Return (x, y) of the center of cell containing provided text 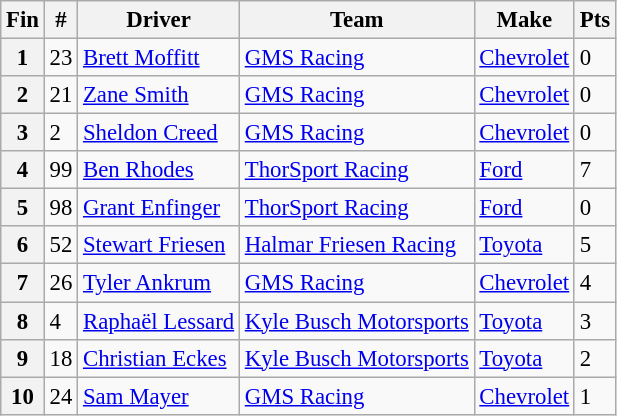
Driver (159, 20)
6 (23, 245)
10 (23, 396)
21 (60, 95)
Team (356, 20)
Stewart Friesen (159, 245)
26 (60, 283)
Raphaël Lessard (159, 321)
98 (60, 208)
Brett Moffitt (159, 58)
Christian Eckes (159, 358)
Ben Rhodes (159, 170)
9 (23, 358)
Grant Enfinger (159, 208)
# (60, 20)
Tyler Ankrum (159, 283)
23 (60, 58)
Halmar Friesen Racing (356, 245)
Pts (594, 20)
Sam Mayer (159, 396)
Fin (23, 20)
99 (60, 170)
Zane Smith (159, 95)
24 (60, 396)
18 (60, 358)
52 (60, 245)
Make (524, 20)
Sheldon Creed (159, 133)
8 (23, 321)
